Return the (X, Y) coordinate for the center point of the cell that contains the specified text.  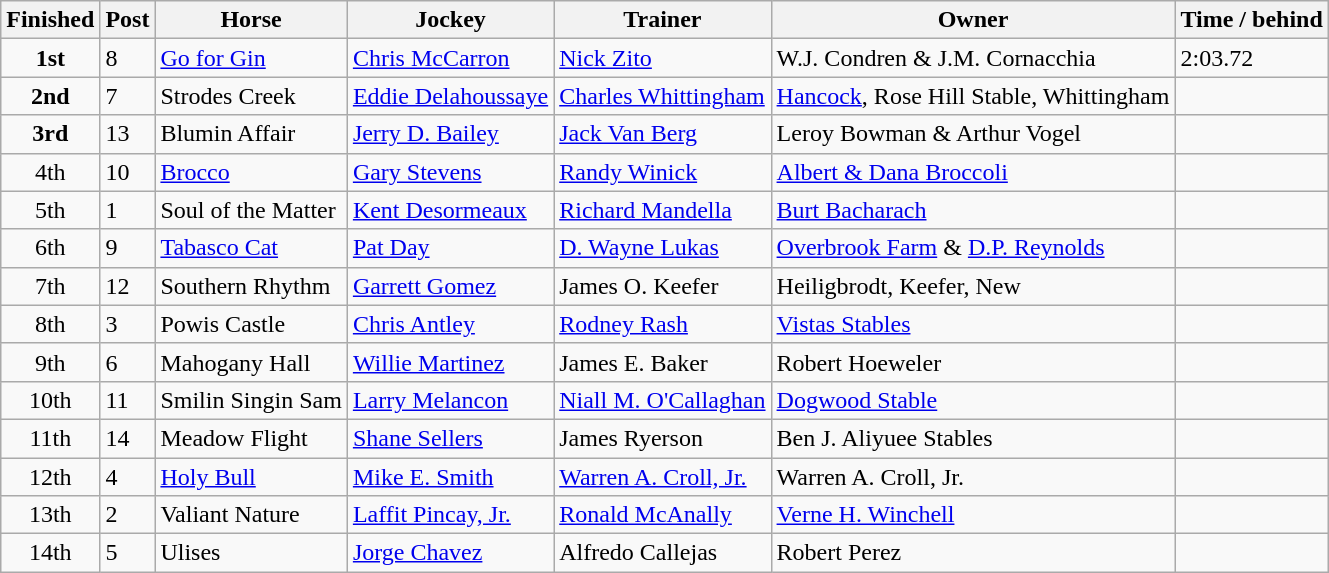
Rodney Rash (662, 324)
11 (128, 400)
7th (50, 286)
Jockey (450, 20)
Mike E. Smith (450, 477)
Larry Melancon (450, 400)
Powis Castle (251, 324)
Ronald McAnally (662, 515)
Leroy Bowman & Arthur Vogel (973, 134)
Willie Martinez (450, 362)
Alfredo Callejas (662, 553)
Jack Van Berg (662, 134)
Overbrook Farm & D.P. Reynolds (973, 248)
Owner (973, 20)
Garrett Gomez (450, 286)
3rd (50, 134)
2nd (50, 96)
James Ryerson (662, 438)
9 (128, 248)
Chris McCarron (450, 58)
Go for Gin (251, 58)
Nick Zito (662, 58)
12th (50, 477)
Holy Bull (251, 477)
Eddie Delahoussaye (450, 96)
Valiant Nature (251, 515)
D. Wayne Lukas (662, 248)
Charles Whittingham (662, 96)
5 (128, 553)
1st (50, 58)
Dogwood Stable (973, 400)
2:03.72 (1252, 58)
14th (50, 553)
Randy Winick (662, 172)
Albert & Dana Broccoli (973, 172)
Blumin Affair (251, 134)
6th (50, 248)
Verne H. Winchell (973, 515)
James E. Baker (662, 362)
Pat Day (450, 248)
Hancock, Rose Hill Stable, Whittingham (973, 96)
3 (128, 324)
W.J. Condren & J.M. Cornacchia (973, 58)
10 (128, 172)
Southern Rhythm (251, 286)
Gary Stevens (450, 172)
Niall M. O'Callaghan (662, 400)
James O. Keefer (662, 286)
Trainer (662, 20)
10th (50, 400)
Kent Desormeaux (450, 210)
Ulises (251, 553)
Jorge Chavez (450, 553)
Shane Sellers (450, 438)
12 (128, 286)
13 (128, 134)
Finished (50, 20)
1 (128, 210)
13th (50, 515)
14 (128, 438)
Richard Mandella (662, 210)
Robert Hoeweler (973, 362)
Heiligbrodt, Keefer, New (973, 286)
Horse (251, 20)
Strodes Creek (251, 96)
6 (128, 362)
9th (50, 362)
4 (128, 477)
Ben J. Aliyuee Stables (973, 438)
Soul of the Matter (251, 210)
8th (50, 324)
2 (128, 515)
Meadow Flight (251, 438)
Tabasco Cat (251, 248)
Time / behind (1252, 20)
Burt Bacharach (973, 210)
Laffit Pincay, Jr. (450, 515)
Chris Antley (450, 324)
Post (128, 20)
8 (128, 58)
11th (50, 438)
Robert Perez (973, 553)
Smilin Singin Sam (251, 400)
7 (128, 96)
Jerry D. Bailey (450, 134)
5th (50, 210)
Mahogany Hall (251, 362)
4th (50, 172)
Brocco (251, 172)
Vistas Stables (973, 324)
